Identify which cell holds the provided text, then report its [x, y] central coordinate. 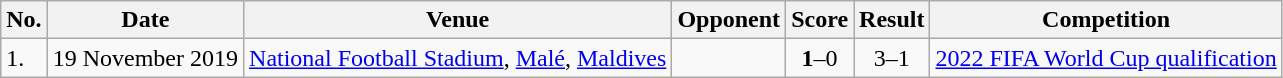
Result [892, 20]
3–1 [892, 58]
Date [145, 20]
No. [24, 20]
2022 FIFA World Cup qualification [1106, 58]
Score [820, 20]
Opponent [729, 20]
19 November 2019 [145, 58]
1. [24, 58]
Competition [1106, 20]
National Football Stadium, Malé, Maldives [458, 58]
1–0 [820, 58]
Venue [458, 20]
